Find where the given text appears and provide that cell's center as [x, y] coordinate. 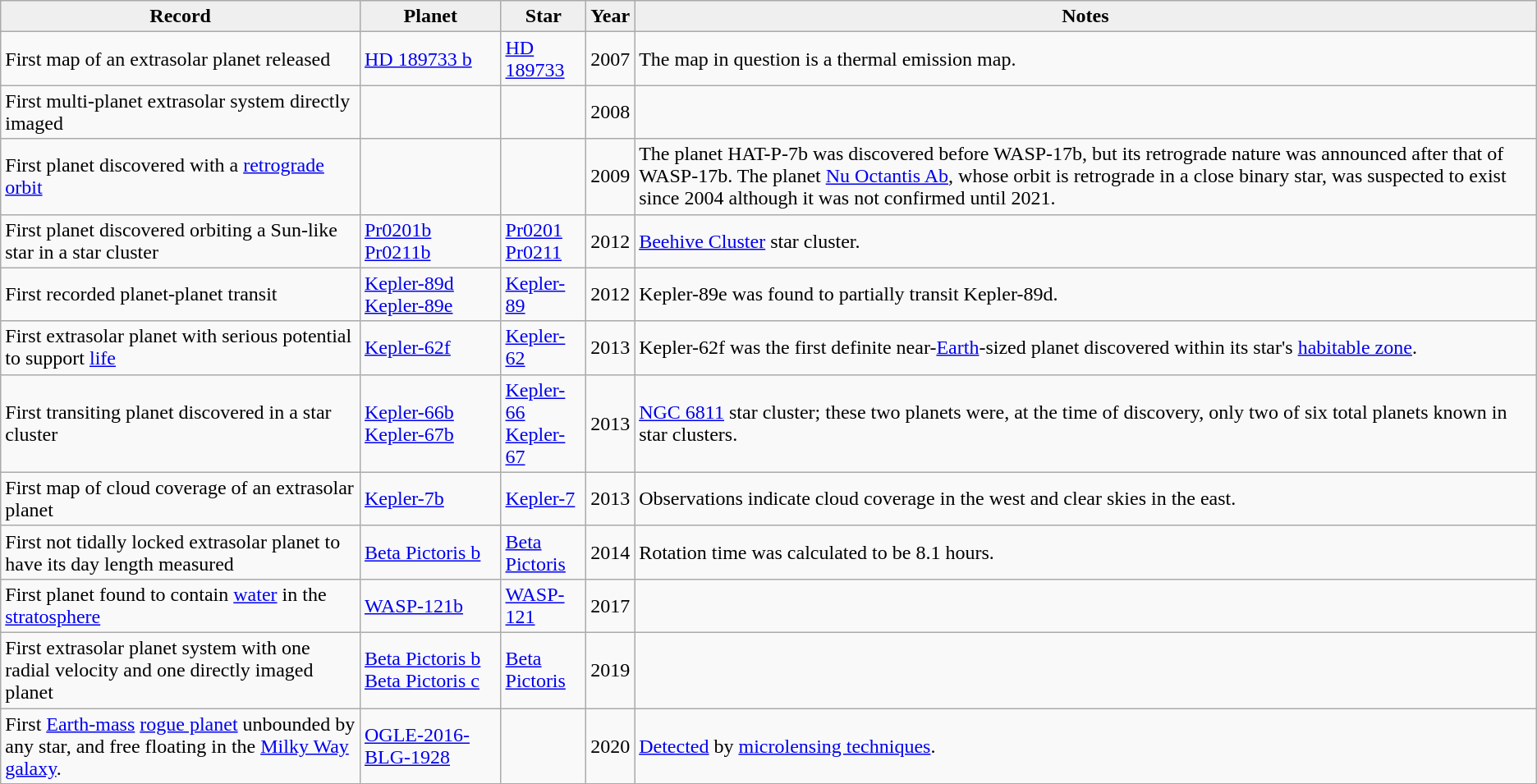
NGC 6811 star cluster; these two planets were, at the time of discovery, only two of six total planets known in star clusters. [1085, 424]
2017 [611, 606]
WASP-121 [544, 606]
Pr0201 Pr0211 [544, 241]
Kepler-7 [544, 499]
First extrasolar planet system with one radial velocity and one directly imaged planet [181, 670]
First map of cloud coverage of an extrasolar planet [181, 499]
First planet discovered with a retrograde orbit [181, 177]
First extrasolar planet with serious potential to support life [181, 348]
Kepler-89d Kepler-89e [430, 294]
WASP-121b [430, 606]
Kepler-62f was the first definite near-Earth-sized planet discovered within its star's habitable zone. [1085, 348]
2019 [611, 670]
Notes [1085, 16]
HD 189733 b [430, 59]
Record [181, 16]
Kepler-66 Kepler-67 [544, 424]
2020 [611, 745]
2007 [611, 59]
2008 [611, 112]
Beehive Cluster star cluster. [1085, 241]
Detected by microlensing techniques. [1085, 745]
Observations indicate cloud coverage in the west and clear skies in the east. [1085, 499]
First Earth-mass rogue planet unbounded by any star, and free floating in the Milky Way galaxy. [181, 745]
First not tidally locked extrasolar planet to have its day length measured [181, 552]
2009 [611, 177]
Rotation time was calculated to be 8.1 hours. [1085, 552]
Planet [430, 16]
First recorded planet-planet transit [181, 294]
Kepler-89 [544, 294]
Pr0201b Pr0211b [430, 241]
Year [611, 16]
OGLE-2016-BLG-1928 [430, 745]
The map in question is a thermal emission map. [1085, 59]
Kepler-66b Kepler-67b [430, 424]
HD 189733 [544, 59]
First planet found to contain water in the stratosphere [181, 606]
2014 [611, 552]
Kepler-62 [544, 348]
First planet discovered orbiting a Sun-like star in a star cluster [181, 241]
Kepler-89e was found to partially transit Kepler-89d. [1085, 294]
Star [544, 16]
Beta Pictoris b [430, 552]
Beta Pictoris b Beta Pictoris c [430, 670]
Kepler-62f [430, 348]
First multi-planet extrasolar system directly imaged [181, 112]
First transiting planet discovered in a star cluster [181, 424]
Kepler-7b [430, 499]
First map of an extrasolar planet released [181, 59]
